Find where the given text appears and provide that cell's center as (x, y) coordinate. 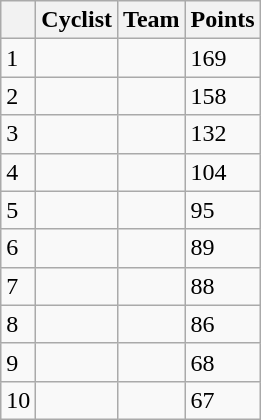
68 (222, 362)
89 (222, 248)
7 (18, 286)
86 (222, 324)
2 (18, 96)
67 (222, 400)
Points (222, 20)
8 (18, 324)
10 (18, 400)
158 (222, 96)
6 (18, 248)
Team (152, 20)
169 (222, 58)
95 (222, 210)
5 (18, 210)
104 (222, 172)
3 (18, 134)
Cyclist (77, 20)
88 (222, 286)
1 (18, 58)
4 (18, 172)
132 (222, 134)
9 (18, 362)
